Detect which cell encompasses the target text, then output its [x, y] center coordinate. 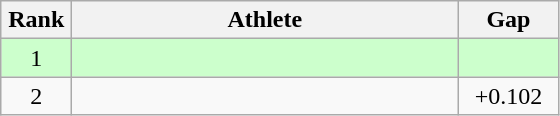
Athlete [265, 20]
+0.102 [508, 96]
Rank [36, 20]
2 [36, 96]
1 [36, 58]
Gap [508, 20]
